Locate the cell with the specified text and output its [x, y] center coordinate. 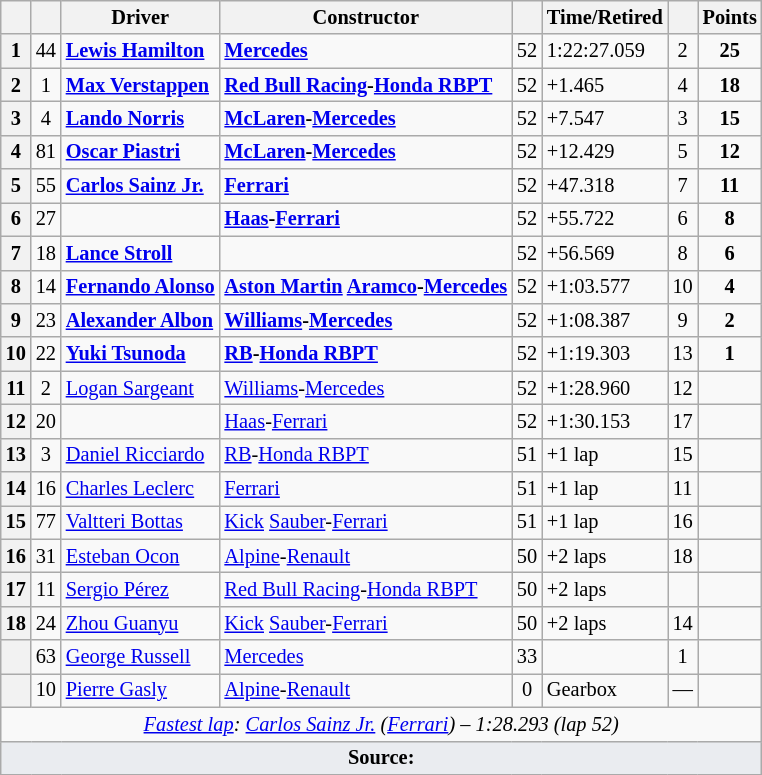
+1:30.153 [605, 421]
+56.569 [605, 253]
Constructor [366, 17]
Carlos Sainz Jr. [140, 186]
22 [46, 354]
Charles Leclerc [140, 489]
44 [46, 51]
+55.722 [605, 219]
Lance Stroll [140, 253]
George Russell [140, 657]
33 [527, 657]
Yuki Tsunoda [140, 354]
Daniel Ricciardo [140, 455]
Alexander Albon [140, 320]
Source: [382, 758]
Time/Retired [605, 17]
+1:19.303 [605, 354]
81 [46, 152]
27 [46, 219]
31 [46, 556]
25 [730, 51]
Fastest lap: Carlos Sainz Jr. (Ferrari) – 1:28.293 (lap 52) [382, 724]
Gearbox [605, 690]
Points [730, 17]
23 [46, 320]
55 [46, 186]
Sergio Pérez [140, 589]
Valtteri Bottas [140, 522]
+1:08.387 [605, 320]
Driver [140, 17]
Lando Norris [140, 118]
+1:03.577 [605, 287]
0 [527, 690]
63 [46, 657]
20 [46, 421]
24 [46, 623]
Aston Martin Aramco-Mercedes [366, 287]
+12.429 [605, 152]
Pierre Gasly [140, 690]
+7.547 [605, 118]
Logan Sargeant [140, 388]
77 [46, 522]
1:22:27.059 [605, 51]
Lewis Hamilton [140, 51]
+1:28.960 [605, 388]
Oscar Piastri [140, 152]
+47.318 [605, 186]
+1.465 [605, 85]
Esteban Ocon [140, 556]
Zhou Guanyu [140, 623]
Max Verstappen [140, 85]
Fernando Alonso [140, 287]
— [683, 690]
